Return the (X, Y) coordinate for the center point of the cell that contains the specified text.  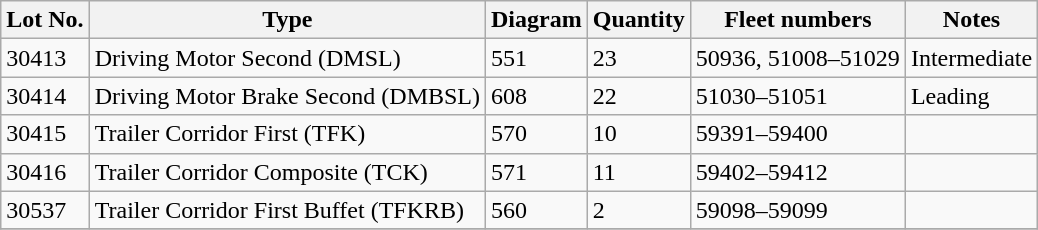
Intermediate (971, 58)
570 (537, 134)
59098–59099 (798, 210)
11 (638, 172)
Trailer Corridor Composite (TCK) (287, 172)
30413 (45, 58)
30416 (45, 172)
59391–59400 (798, 134)
Driving Motor Brake Second (DMBSL) (287, 96)
Diagram (537, 20)
23 (638, 58)
Lot No. (45, 20)
30414 (45, 96)
30415 (45, 134)
551 (537, 58)
Leading (971, 96)
59402–59412 (798, 172)
Type (287, 20)
Fleet numbers (798, 20)
Trailer Corridor First (TFK) (287, 134)
51030–51051 (798, 96)
571 (537, 172)
2 (638, 210)
Notes (971, 20)
Quantity (638, 20)
30537 (45, 210)
Driving Motor Second (DMSL) (287, 58)
560 (537, 210)
608 (537, 96)
10 (638, 134)
50936, 51008–51029 (798, 58)
Trailer Corridor First Buffet (TFKRB) (287, 210)
22 (638, 96)
